Detect which cell encompasses the target text, then output its (x, y) center coordinate. 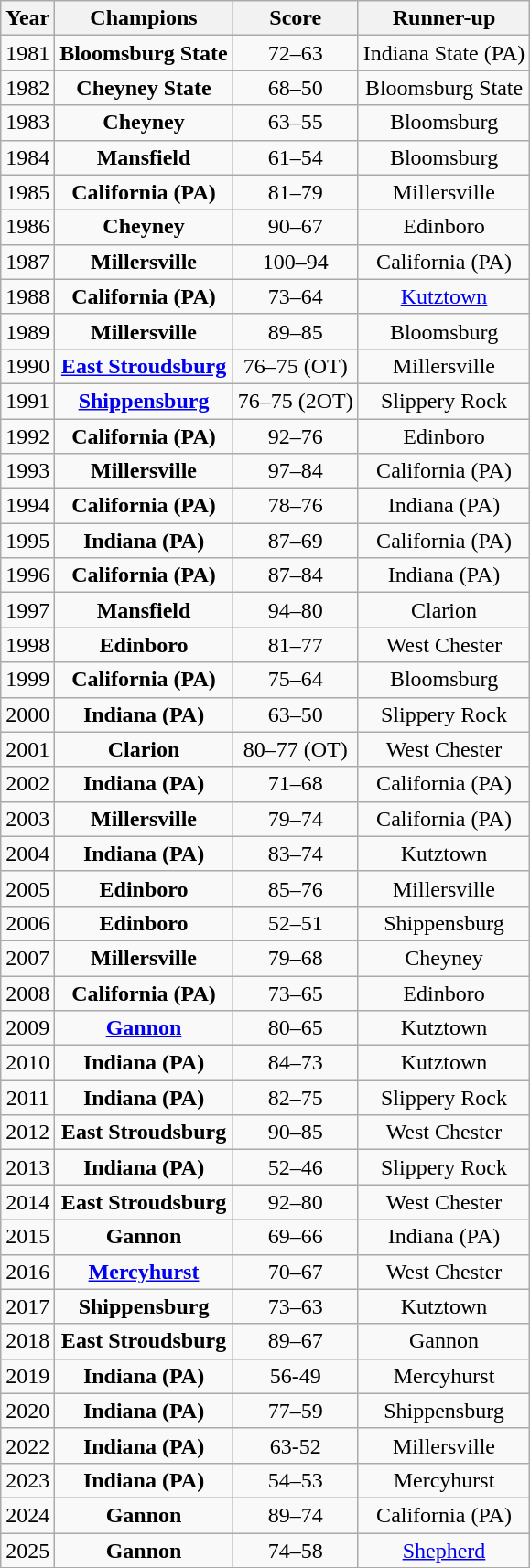
92–76 (295, 436)
76–75 (OT) (295, 366)
Indiana State (PA) (443, 53)
63-52 (295, 1445)
87–69 (295, 541)
79–68 (295, 958)
76–75 (2OT) (295, 401)
1997 (27, 610)
2008 (27, 993)
100–94 (295, 262)
2004 (27, 854)
94–80 (295, 610)
2024 (27, 1515)
82–75 (295, 1098)
68–50 (295, 88)
1982 (27, 88)
80–65 (295, 1028)
52–46 (295, 1167)
2013 (27, 1167)
75–64 (295, 680)
83–74 (295, 854)
2010 (27, 1063)
2023 (27, 1480)
90–67 (295, 227)
1993 (27, 471)
2011 (27, 1098)
79–74 (295, 819)
Cheyney State (144, 88)
1991 (27, 401)
89–85 (295, 331)
2000 (27, 714)
54–53 (295, 1480)
2006 (27, 923)
85–76 (295, 888)
2014 (27, 1202)
63–55 (295, 123)
74–58 (295, 1551)
73–64 (295, 296)
2025 (27, 1551)
1990 (27, 366)
1981 (27, 53)
87–84 (295, 575)
72–63 (295, 53)
2009 (27, 1028)
63–50 (295, 714)
Year (27, 18)
Runner-up (443, 18)
92–80 (295, 1202)
1999 (27, 680)
Champions (144, 18)
97–84 (295, 471)
2018 (27, 1341)
71–68 (295, 784)
1985 (27, 192)
1986 (27, 227)
Shepherd (443, 1551)
2005 (27, 888)
73–65 (295, 993)
78–76 (295, 506)
2022 (27, 1445)
81–77 (295, 645)
2016 (27, 1272)
1998 (27, 645)
2003 (27, 819)
69–66 (295, 1237)
1988 (27, 296)
81–79 (295, 192)
70–67 (295, 1272)
2002 (27, 784)
61–54 (295, 157)
52–51 (295, 923)
2015 (27, 1237)
2017 (27, 1306)
2020 (27, 1411)
2001 (27, 749)
1987 (27, 262)
56-49 (295, 1376)
84–73 (295, 1063)
Score (295, 18)
2007 (27, 958)
1994 (27, 506)
1995 (27, 541)
2012 (27, 1133)
89–67 (295, 1341)
2019 (27, 1376)
89–74 (295, 1515)
73–63 (295, 1306)
1984 (27, 157)
1983 (27, 123)
90–85 (295, 1133)
77–59 (295, 1411)
80–77 (OT) (295, 749)
1996 (27, 575)
1989 (27, 331)
1992 (27, 436)
